Provide the [x, y] coordinate of the cell's center where the given text is located.  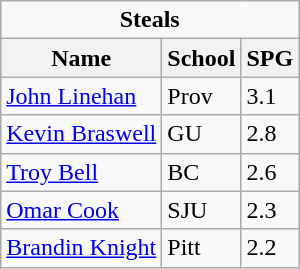
School [202, 58]
BC [202, 172]
Prov [202, 96]
2.2 [270, 248]
Brandin Knight [82, 248]
Pitt [202, 248]
Steals [150, 20]
Omar Cook [82, 210]
2.6 [270, 172]
Kevin Braswell [82, 134]
2.8 [270, 134]
John Linehan [82, 96]
SPG [270, 58]
GU [202, 134]
SJU [202, 210]
3.1 [270, 96]
2.3 [270, 210]
Name [82, 58]
Troy Bell [82, 172]
